Pinpoint the cell where the given text exists, returning its [x, y] midpoint coordinate. 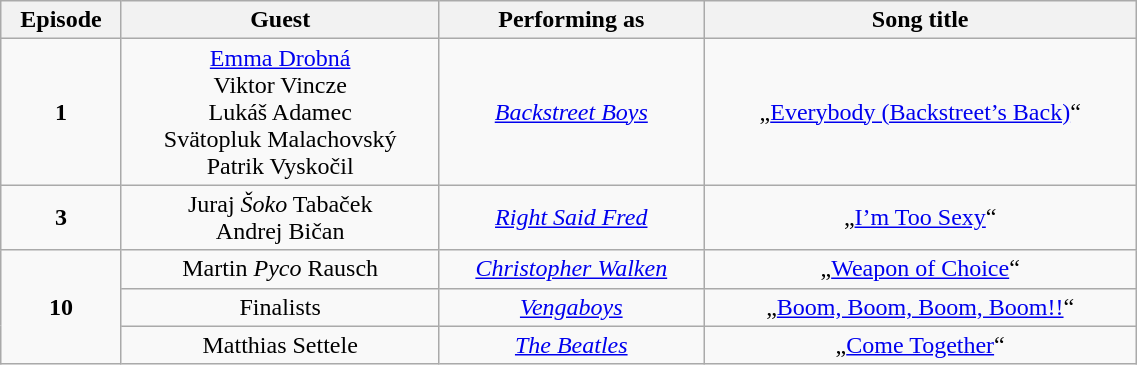
1 [62, 112]
Vengaboys [571, 307]
„Weapon of Choice“ [920, 269]
Matthias Settele [280, 345]
„Everybody (Backstreet’s Back)“ [920, 112]
Right Said Fred [571, 218]
The Beatles [571, 345]
Guest [280, 20]
Performing as [571, 20]
Finalists [280, 307]
Episode [62, 20]
3 [62, 218]
Christopher Walken [571, 269]
Martin Pyco Rausch [280, 269]
Juraj Šoko TabačekAndrej Bičan [280, 218]
„I’m Too Sexy“ [920, 218]
Song title [920, 20]
„Come Together“ [920, 345]
Backstreet Boys [571, 112]
„Boom, Boom, Boom, Boom!!“ [920, 307]
10 [62, 307]
Emma DrobnáViktor VinczeLukáš AdamecSvätopluk MalachovskýPatrik Vyskočil [280, 112]
